Extract the (X, Y) coordinate from the center of the cell holding the provided text.  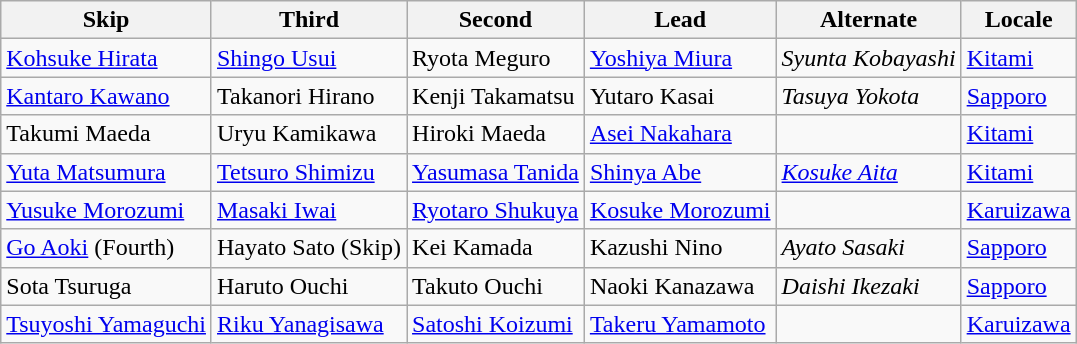
Kosuke Morozumi (680, 210)
Haruto Ouchi (308, 286)
Third (308, 20)
Tsuyoshi Yamaguchi (106, 324)
Syunta Kobayashi (868, 58)
Asei Nakahara (680, 134)
Ryota Meguro (496, 58)
Kei Kamada (496, 248)
Second (496, 20)
Yasumasa Tanida (496, 172)
Shingo Usui (308, 58)
Alternate (868, 20)
Ryotaro Shukuya (496, 210)
Takumi Maeda (106, 134)
Naoki Kanazawa (680, 286)
Kosuke Aita (868, 172)
Yoshiya Miura (680, 58)
Kazushi Nino (680, 248)
Yuta Matsumura (106, 172)
Kohsuke Hirata (106, 58)
Yutaro Kasai (680, 96)
Satoshi Koizumi (496, 324)
Takuto Ouchi (496, 286)
Takanori Hirano (308, 96)
Shinya Abe (680, 172)
Riku Yanagisawa (308, 324)
Masaki Iwai (308, 210)
Ayato Sasaki (868, 248)
Takeru Yamamoto (680, 324)
Hayato Sato (Skip) (308, 248)
Go Aoki (Fourth) (106, 248)
Skip (106, 20)
Lead (680, 20)
Uryu Kamikawa (308, 134)
Tetsuro Shimizu (308, 172)
Hiroki Maeda (496, 134)
Tasuya Yokota (868, 96)
Yusuke Morozumi (106, 210)
Kantaro Kawano (106, 96)
Kenji Takamatsu (496, 96)
Daishi Ikezaki (868, 286)
Locale (1018, 20)
Sota Tsuruga (106, 286)
